Return the (X, Y) coordinate for the center point of the cell that contains the specified text.  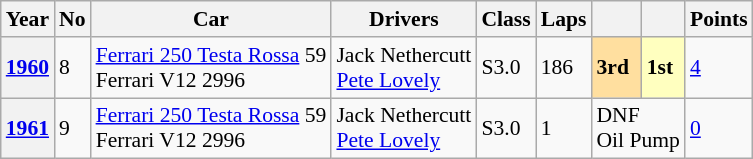
1960 (28, 68)
3rd (616, 68)
1 (564, 128)
Class (506, 19)
Car (212, 19)
Year (28, 19)
Laps (564, 19)
DNFOil Pump (638, 128)
No (72, 19)
8 (72, 68)
0 (719, 128)
Points (719, 19)
4 (719, 68)
1st (664, 68)
9 (72, 128)
Drivers (404, 19)
186 (564, 68)
1961 (28, 128)
